Return the [x, y] coordinate for the center point of the cell that contains the specified text.  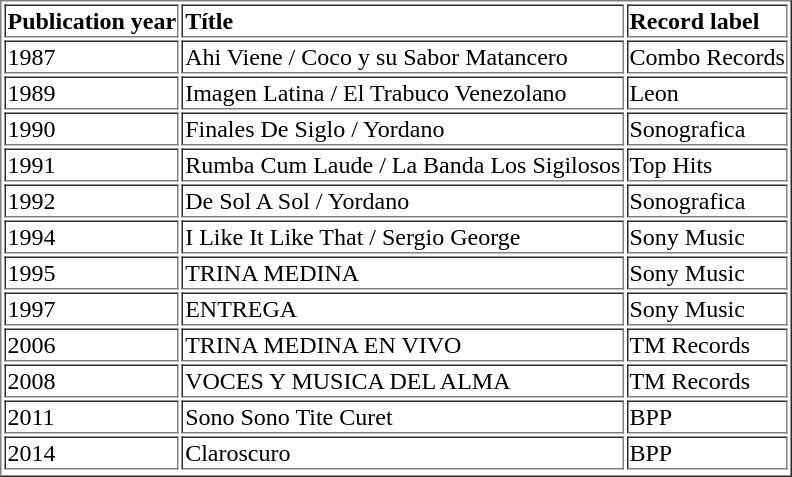
Record label [706, 20]
TRINA MEDINA EN VIVO [402, 344]
Finales De Siglo / Yordano [402, 128]
2008 [92, 380]
Leon [706, 92]
1992 [92, 200]
TRINA MEDINA [402, 272]
Sono Sono Tite Curet [402, 416]
ENTREGA [402, 308]
2006 [92, 344]
Top Hits [706, 164]
1987 [92, 56]
1997 [92, 308]
1991 [92, 164]
Combo Records [706, 56]
1990 [92, 128]
Rumba Cum Laude / La Banda Los Sigilosos [402, 164]
VOCES Y MUSICA DEL ALMA [402, 380]
I Like It Like That / Sergio George [402, 236]
1995 [92, 272]
De Sol A Sol / Yordano [402, 200]
1989 [92, 92]
Imagen Latina / El Trabuco Venezolano [402, 92]
2011 [92, 416]
Títle [402, 20]
2014 [92, 452]
Ahi Viene / Coco y su Sabor Matancero [402, 56]
Publication year [92, 20]
1994 [92, 236]
Claroscuro [402, 452]
